For the text-containing cell, return its midpoint in (x, y) coordinate format. 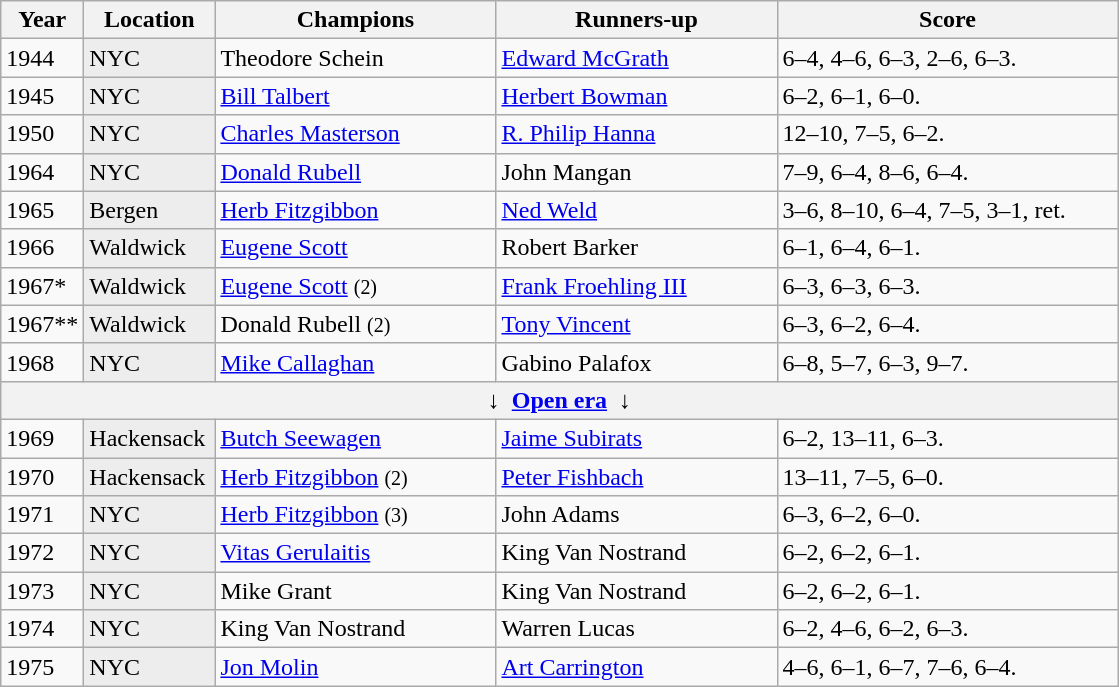
Jaime Subirats (636, 438)
Herbert Bowman (636, 96)
Runners-up (636, 20)
Theodore Schein (356, 58)
1969 (42, 438)
John Adams (636, 515)
Jon Molin (356, 667)
1967* (42, 286)
1970 (42, 477)
Bill Talbert (356, 96)
4–6, 6–1, 6–7, 7–6, 6–4. (948, 667)
1974 (42, 629)
John Mangan (636, 172)
1965 (42, 210)
Edward McGrath (636, 58)
Robert Barker (636, 248)
1967** (42, 324)
Frank Froehling III (636, 286)
1966 (42, 248)
Eugene Scott (2) (356, 286)
13–11, 7–5, 6–0. (948, 477)
1973 (42, 591)
Donald Rubell (2) (356, 324)
Mike Callaghan (356, 362)
1975 (42, 667)
1945 (42, 96)
3–6, 8–10, 6–4, 7–5, 3–1, ret. (948, 210)
Champions (356, 20)
Donald Rubell (356, 172)
Bergen (150, 210)
1971 (42, 515)
1972 (42, 553)
Herb Fitzgibbon (3) (356, 515)
Tony Vincent (636, 324)
Mike Grant (356, 591)
1944 (42, 58)
Eugene Scott (356, 248)
6–3, 6–3, 6–3. (948, 286)
Charles Masterson (356, 134)
Year (42, 20)
Herb Fitzgibbon (2) (356, 477)
Herb Fitzgibbon (356, 210)
Ned Weld (636, 210)
7–9, 6–4, 8–6, 6–4. (948, 172)
Art Carrington (636, 667)
6–2, 4–6, 6–2, 6–3. (948, 629)
1964 (42, 172)
1950 (42, 134)
6–1, 6–4, 6–1. (948, 248)
6–2, 6–1, 6–0. (948, 96)
6–3, 6–2, 6–4. (948, 324)
6–3, 6–2, 6–0. (948, 515)
Vitas Gerulaitis (356, 553)
Score (948, 20)
↓ Open era ↓ (560, 400)
6–8, 5–7, 6–3, 9–7. (948, 362)
Butch Seewagen (356, 438)
Warren Lucas (636, 629)
12–10, 7–5, 6–2. (948, 134)
6–2, 13–11, 6–3. (948, 438)
6–4, 4–6, 6–3, 2–6, 6–3. (948, 58)
R. Philip Hanna (636, 134)
1968 (42, 362)
Peter Fishbach (636, 477)
Location (150, 20)
Gabino Palafox (636, 362)
